Return [X, Y] of the center of cell containing provided text 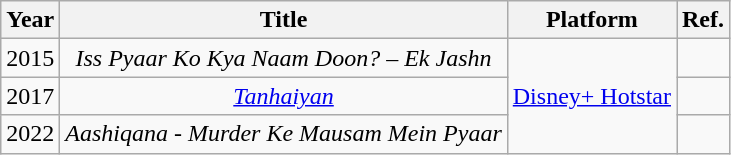
Title [284, 20]
Iss Pyaar Ko Kya Naam Doon? – Ek Jashn [284, 58]
Tanhaiyan [284, 96]
Aashiqana - Murder Ke Mausam Mein Pyaar [284, 134]
2015 [30, 58]
Platform [592, 20]
Year [30, 20]
Disney+ Hotstar [592, 96]
Ref. [702, 20]
2022 [30, 134]
2017 [30, 96]
